Output the (x, y) coordinate of the center of the cell containing the given text.  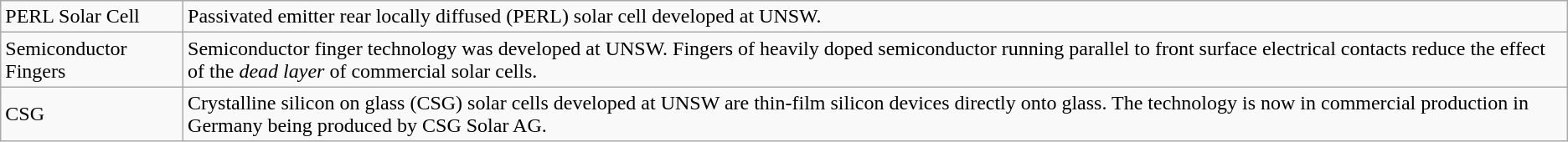
CSG (92, 114)
Passivated emitter rear locally diffused (PERL) solar cell developed at UNSW. (876, 17)
PERL Solar Cell (92, 17)
Semiconductor Fingers (92, 60)
